Return the [X, Y] coordinate for the center point of the cell that contains the specified text.  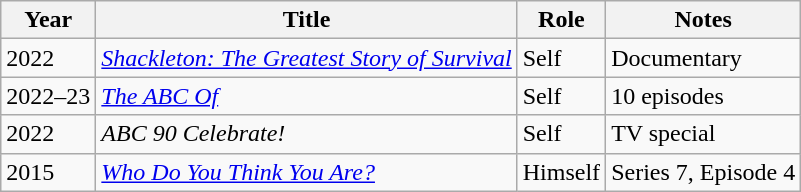
The ABC Of [306, 96]
2022–23 [48, 96]
Documentary [704, 58]
10 episodes [704, 96]
Himself [561, 172]
Role [561, 20]
Notes [704, 20]
2015 [48, 172]
Who Do You Think You Are? [306, 172]
Shackleton: The Greatest Story of Survival [306, 58]
ABC 90 Celebrate! [306, 134]
TV special [704, 134]
Year [48, 20]
Series 7, Episode 4 [704, 172]
Title [306, 20]
